Provide the [X, Y] coordinate of the cell's center where the given text is located.  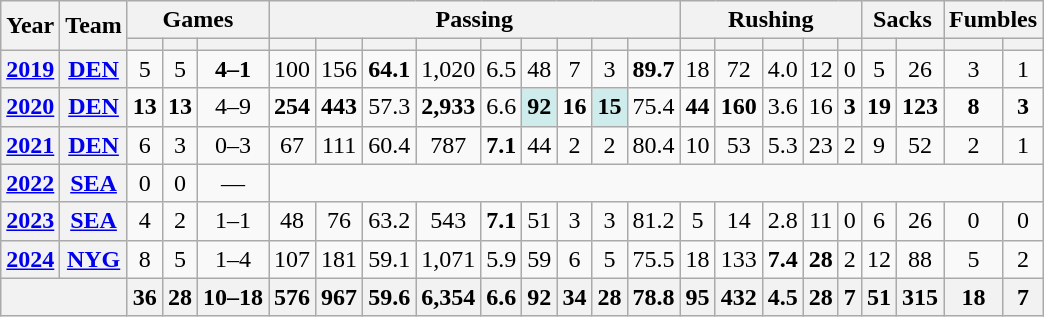
6.5 [502, 69]
80.4 [654, 145]
34 [574, 297]
Team [94, 26]
1–1 [232, 221]
2019 [30, 69]
967 [340, 297]
1,020 [448, 69]
23 [820, 145]
52 [920, 145]
133 [738, 259]
107 [292, 259]
123 [920, 107]
2024 [30, 259]
19 [878, 107]
67 [292, 145]
543 [448, 221]
2.8 [782, 221]
53 [738, 145]
15 [610, 107]
6,354 [448, 297]
88 [920, 259]
75.5 [654, 259]
2020 [30, 107]
59.6 [390, 297]
2022 [30, 183]
4.0 [782, 69]
76 [340, 221]
64.1 [390, 69]
59 [540, 259]
2023 [30, 221]
254 [292, 107]
78.8 [654, 297]
— [232, 183]
9 [878, 145]
1–4 [232, 259]
0–3 [232, 145]
95 [698, 297]
10–18 [232, 297]
63.2 [390, 221]
11 [820, 221]
160 [738, 107]
59.1 [390, 259]
Passing [475, 20]
315 [920, 297]
Sacks [902, 20]
432 [738, 297]
Rushing [770, 20]
4 [144, 221]
2,933 [448, 107]
60.4 [390, 145]
57.3 [390, 107]
1,071 [448, 259]
443 [340, 107]
36 [144, 297]
4–9 [232, 107]
5.9 [502, 259]
10 [698, 145]
7.4 [782, 259]
576 [292, 297]
111 [340, 145]
Fumbles [994, 20]
5.3 [782, 145]
NYG [94, 259]
4.5 [782, 297]
75.4 [654, 107]
100 [292, 69]
4–1 [232, 69]
89.7 [654, 69]
14 [738, 221]
Year [30, 26]
2021 [30, 145]
72 [738, 69]
156 [340, 69]
181 [340, 259]
Games [198, 20]
3.6 [782, 107]
81.2 [654, 221]
787 [448, 145]
